Find where the given text appears and provide that cell's center as [X, Y] coordinate. 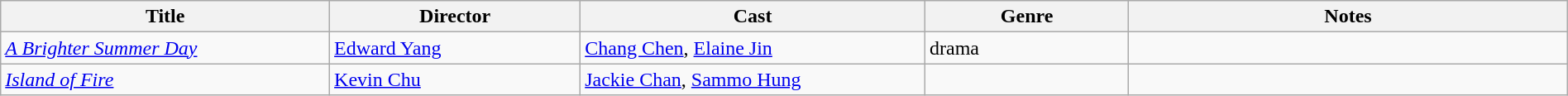
Title [165, 17]
Genre [1026, 17]
Jackie Chan, Sammo Hung [753, 79]
Island of Fire [165, 79]
Kevin Chu [455, 79]
Notes [1348, 17]
drama [1026, 48]
Edward Yang [455, 48]
Director [455, 17]
Chang Chen, Elaine Jin [753, 48]
A Brighter Summer Day [165, 48]
Cast [753, 17]
